Output the (x, y) coordinate of the center of the cell containing the given text.  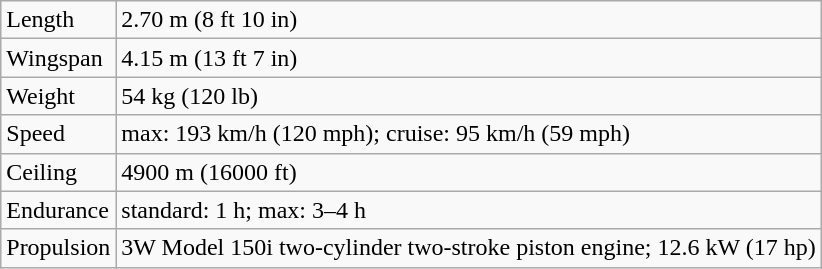
4900 m (16000 ft) (468, 172)
3W Model 150i two-cylinder two-stroke piston engine; 12.6 kW (17 hp) (468, 248)
Weight (58, 96)
Speed (58, 134)
Wingspan (58, 58)
2.70 m (8 ft 10 in) (468, 20)
standard: 1 h; max: 3–4 h (468, 210)
Propulsion (58, 248)
Endurance (58, 210)
4.15 m (13 ft 7 in) (468, 58)
54 kg (120 lb) (468, 96)
max: 193 km/h (120 mph); cruise: 95 km/h (59 mph) (468, 134)
Length (58, 20)
Ceiling (58, 172)
